Locate the cell with the specified text and output its (x, y) center coordinate. 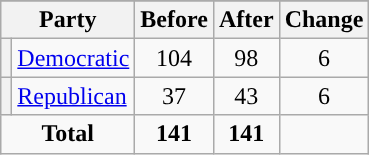
Total (68, 134)
43 (246, 96)
Before (174, 20)
Change (324, 20)
98 (246, 58)
37 (174, 96)
104 (174, 58)
After (246, 20)
Democratic (74, 58)
Party (68, 20)
Republican (74, 96)
